Return the [X, Y] coordinate for the center point of the cell that contains the specified text.  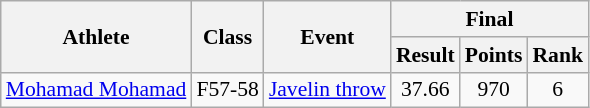
6 [558, 90]
Class [227, 36]
Mohamad Mohamad [96, 90]
37.66 [426, 90]
Rank [558, 55]
Javelin throw [328, 90]
Final [490, 19]
Athlete [96, 36]
Result [426, 55]
Event [328, 36]
970 [494, 90]
Points [494, 55]
F57-58 [227, 90]
